Locate the cell with the specified text and output its (X, Y) center coordinate. 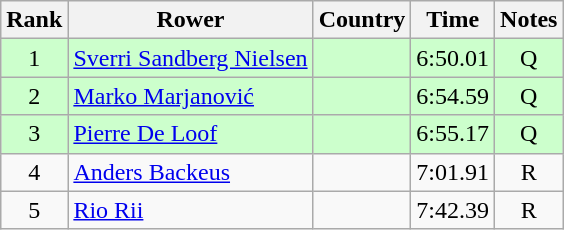
Rio Rii (190, 210)
6:54.59 (453, 96)
Anders Backeus (190, 172)
3 (34, 134)
Country (362, 20)
6:50.01 (453, 58)
Notes (529, 20)
Marko Marjanović (190, 96)
Rower (190, 20)
Sverri Sandberg Nielsen (190, 58)
1 (34, 58)
Time (453, 20)
4 (34, 172)
Rank (34, 20)
5 (34, 210)
Pierre De Loof (190, 134)
6:55.17 (453, 134)
2 (34, 96)
7:42.39 (453, 210)
7:01.91 (453, 172)
